From the cell containing the given text, extract its center point as [X, Y] coordinate. 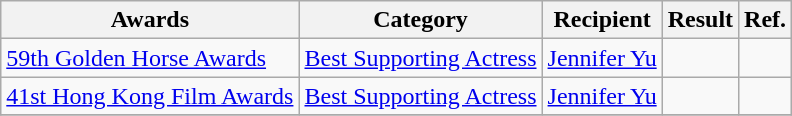
59th Golden Horse Awards [150, 58]
41st Hong Kong Film Awards [150, 96]
Result [700, 20]
Ref. [766, 20]
Recipient [602, 20]
Awards [150, 20]
Category [420, 20]
